For the text-containing cell, return its midpoint in [x, y] coordinate format. 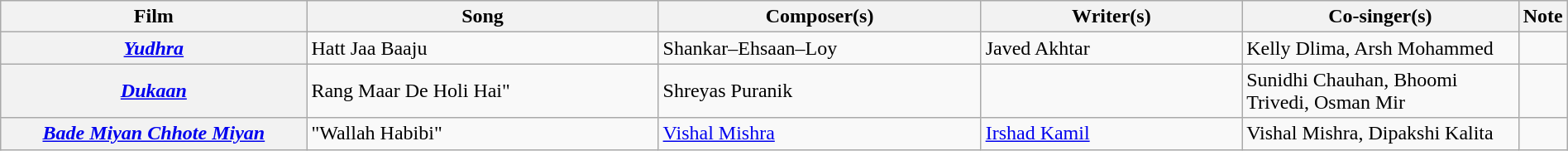
Co-singer(s) [1380, 17]
Dukaan [154, 91]
Shreyas Puranik [820, 91]
Writer(s) [1111, 17]
"Wallah Habibi" [483, 134]
Yudhra [154, 48]
Bade Miyan Chhote Miyan [154, 134]
Hatt Jaa Baaju [483, 48]
Composer(s) [820, 17]
Song [483, 17]
Vishal Mishra, Dipakshi Kalita [1380, 134]
Irshad Kamil [1111, 134]
Rang Maar De Holi Hai" [483, 91]
Kelly Dlima, Arsh Mohammed [1380, 48]
Javed Akhtar [1111, 48]
Shankar–Ehsaan–Loy [820, 48]
Note [1543, 17]
Vishal Mishra [820, 134]
Film [154, 17]
Sunidhi Chauhan, Bhoomi Trivedi, Osman Mir [1380, 91]
